Output the [X, Y] coordinate of the center of the cell containing the given text.  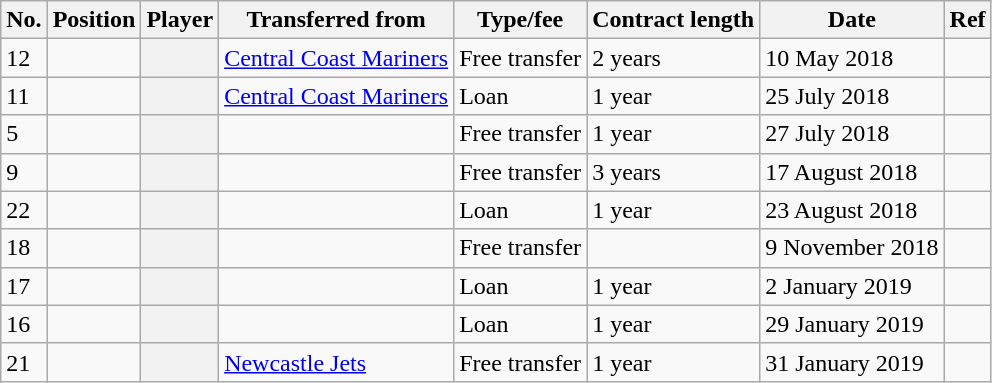
25 July 2018 [852, 96]
29 January 2019 [852, 324]
3 years [674, 172]
21 [24, 362]
23 August 2018 [852, 210]
11 [24, 96]
27 July 2018 [852, 134]
Position [94, 20]
12 [24, 58]
22 [24, 210]
10 May 2018 [852, 58]
Date [852, 20]
5 [24, 134]
9 November 2018 [852, 248]
Player [180, 20]
16 [24, 324]
Contract length [674, 20]
18 [24, 248]
9 [24, 172]
Type/fee [520, 20]
No. [24, 20]
31 January 2019 [852, 362]
17 August 2018 [852, 172]
17 [24, 286]
Transferred from [336, 20]
2 years [674, 58]
2 January 2019 [852, 286]
Ref [968, 20]
Newcastle Jets [336, 362]
